Pinpoint the cell where the given text exists, returning its (X, Y) midpoint coordinate. 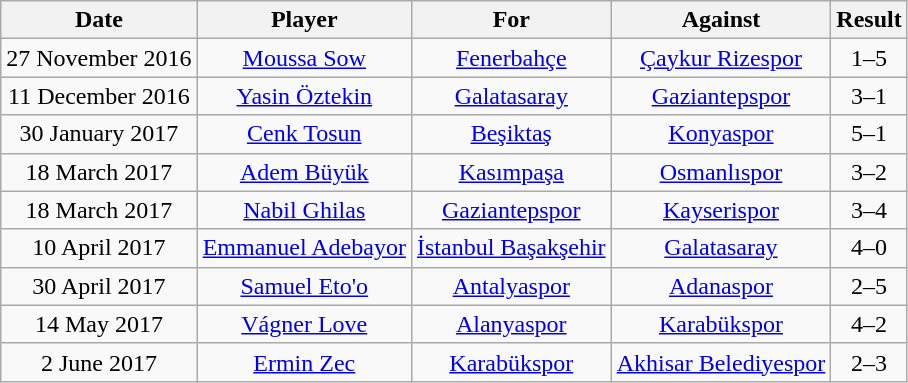
Nabil Ghilas (304, 210)
Against (721, 20)
Konyaspor (721, 134)
27 November 2016 (99, 58)
Player (304, 20)
Adem Büyük (304, 172)
Yasin Öztekin (304, 96)
Moussa Sow (304, 58)
Fenerbahçe (511, 58)
Antalyaspor (511, 286)
Ermin Zec (304, 362)
2–3 (869, 362)
5–1 (869, 134)
Alanyaspor (511, 324)
İstanbul Başakşehir (511, 248)
30 April 2017 (99, 286)
3–2 (869, 172)
Result (869, 20)
4–2 (869, 324)
14 May 2017 (99, 324)
Samuel Eto'o (304, 286)
Beşiktaş (511, 134)
Adanaspor (721, 286)
Akhisar Belediyespor (721, 362)
10 April 2017 (99, 248)
3–1 (869, 96)
3–4 (869, 210)
Osmanlıspor (721, 172)
Cenk Tosun (304, 134)
2 June 2017 (99, 362)
Kayserispor (721, 210)
Date (99, 20)
Vágner Love (304, 324)
Emmanuel Adebayor (304, 248)
4–0 (869, 248)
30 January 2017 (99, 134)
For (511, 20)
2–5 (869, 286)
Kasımpaşa (511, 172)
11 December 2016 (99, 96)
Çaykur Rizespor (721, 58)
1–5 (869, 58)
